Output the (X, Y) coordinate of the center of the cell containing the given text.  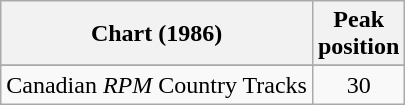
30 (358, 85)
Peakposition (358, 34)
Chart (1986) (157, 34)
Canadian RPM Country Tracks (157, 85)
